Locate the cell with the specified text and output its (x, y) center coordinate. 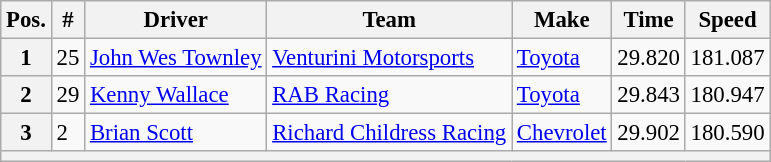
Make (562, 20)
181.087 (728, 58)
Kenny Wallace (176, 95)
Team (390, 20)
Richard Childress Racing (390, 133)
Speed (728, 20)
RAB Racing (390, 95)
29.843 (648, 95)
Pos. (26, 20)
29.820 (648, 58)
180.947 (728, 95)
# (68, 20)
3 (26, 133)
Venturini Motorsports (390, 58)
29 (68, 95)
John Wes Townley (176, 58)
Driver (176, 20)
25 (68, 58)
180.590 (728, 133)
Brian Scott (176, 133)
29.902 (648, 133)
1 (26, 58)
Chevrolet (562, 133)
Time (648, 20)
